Search for the cell housing the specified text and yield its (X, Y) center coordinate. 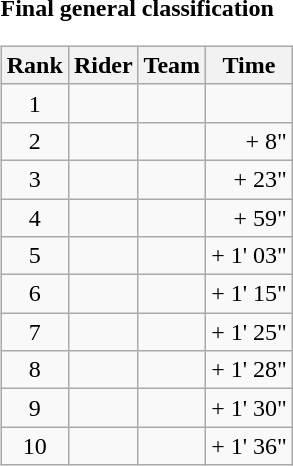
+ 59" (250, 217)
+ 1' 25" (250, 332)
Rider (103, 65)
Team (172, 65)
Rank (34, 65)
10 (34, 446)
+ 1' 15" (250, 294)
+ 8" (250, 141)
1 (34, 103)
2 (34, 141)
8 (34, 370)
+ 23" (250, 179)
+ 1' 36" (250, 446)
3 (34, 179)
Time (250, 65)
9 (34, 408)
+ 1' 28" (250, 370)
5 (34, 256)
4 (34, 217)
6 (34, 294)
+ 1' 03" (250, 256)
+ 1' 30" (250, 408)
7 (34, 332)
